Return the (X, Y) coordinate for the center point of the cell that contains the specified text.  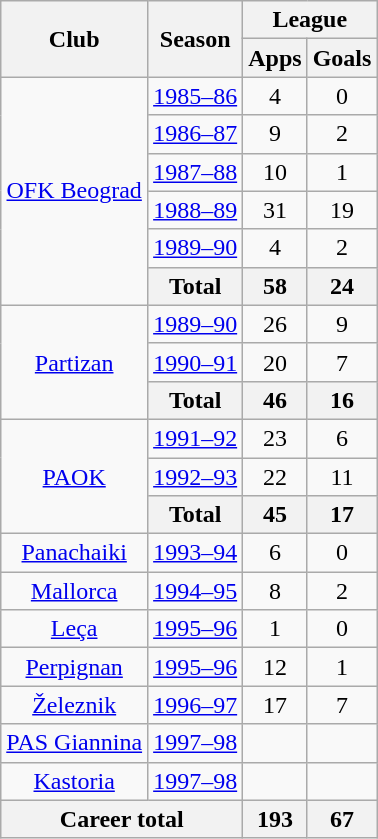
Leça (74, 629)
PAOK (74, 476)
19 (342, 210)
Goals (342, 58)
Career total (122, 819)
1993–94 (196, 553)
45 (275, 515)
League (310, 20)
Club (74, 39)
46 (275, 400)
12 (275, 667)
58 (275, 286)
OFK Beograd (74, 191)
PAS Giannina (74, 743)
23 (275, 438)
1987–88 (196, 172)
Apps (275, 58)
31 (275, 210)
Perpignan (74, 667)
67 (342, 819)
1992–93 (196, 477)
1991–92 (196, 438)
193 (275, 819)
1986–87 (196, 134)
Partizan (74, 362)
11 (342, 477)
10 (275, 172)
26 (275, 324)
1985–86 (196, 96)
1990–91 (196, 362)
22 (275, 477)
16 (342, 400)
Kastoria (74, 781)
8 (275, 591)
Season (196, 39)
1988–89 (196, 210)
1994–95 (196, 591)
1996–97 (196, 705)
24 (342, 286)
Mallorca (74, 591)
Panachaiki (74, 553)
20 (275, 362)
Železnik (74, 705)
